Output the (x, y) coordinate of the center of the cell containing the given text.  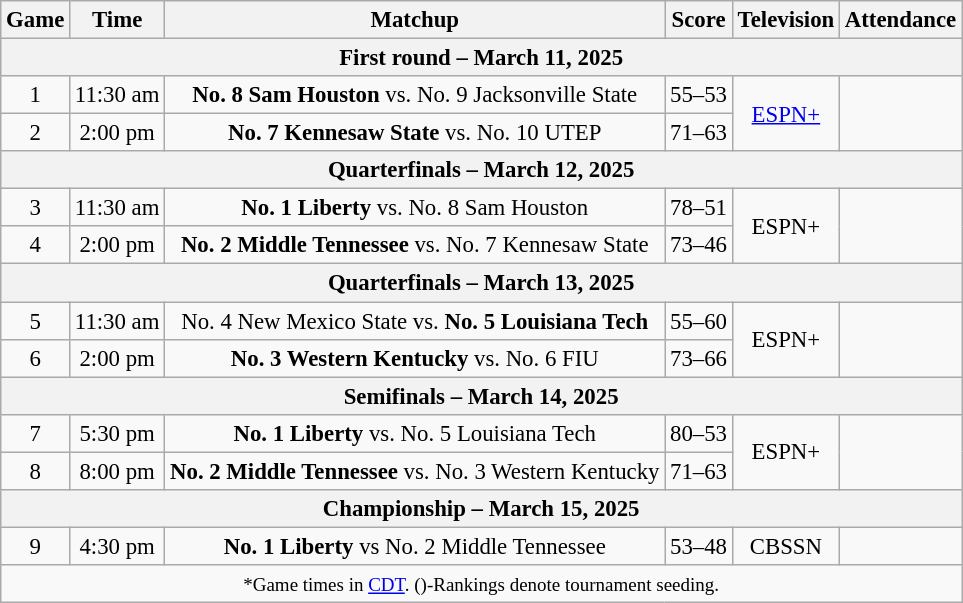
No. 1 Liberty vs. No. 5 Louisiana Tech (415, 433)
No. 1 Liberty vs No. 2 Middle Tennessee (415, 546)
1 (36, 95)
Time (118, 20)
8 (36, 471)
7 (36, 433)
73–66 (699, 358)
Championship – March 15, 2025 (482, 509)
6 (36, 358)
CBSSN (786, 546)
55–53 (699, 95)
No. 2 Middle Tennessee vs. No. 3 Western Kentucky (415, 471)
5:30 pm (118, 433)
73–46 (699, 245)
First round – March 11, 2025 (482, 58)
53–48 (699, 546)
Matchup (415, 20)
Quarterfinals – March 12, 2025 (482, 170)
55–60 (699, 321)
No. 7 Kennesaw State vs. No. 10 UTEP (415, 133)
2 (36, 133)
Game (36, 20)
No. 1 Liberty vs. No. 8 Sam Houston (415, 208)
No. 8 Sam Houston vs. No. 9 Jacksonville State (415, 95)
3 (36, 208)
*Game times in CDT. ()-Rankings denote tournament seeding. (482, 584)
Semifinals – March 14, 2025 (482, 396)
Quarterfinals – March 13, 2025 (482, 283)
78–51 (699, 208)
4 (36, 245)
No. 4 New Mexico State vs. No. 5 Louisiana Tech (415, 321)
9 (36, 546)
8:00 pm (118, 471)
No. 2 Middle Tennessee vs. No. 7 Kennesaw State (415, 245)
5 (36, 321)
4:30 pm (118, 546)
80–53 (699, 433)
Attendance (901, 20)
Score (699, 20)
No. 3 Western Kentucky vs. No. 6 FIU (415, 358)
Television (786, 20)
